Scan for the cell matching the given text and deliver its [X, Y] coordinate at center. 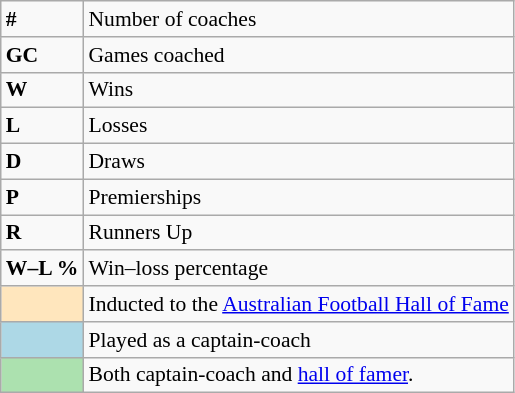
W [42, 90]
Premierships [298, 197]
Played as a captain-coach [298, 340]
Inducted to the Australian Football Hall of Fame [298, 304]
R [42, 233]
Runners Up [298, 233]
Losses [298, 126]
Games coached [298, 55]
D [42, 162]
# [42, 19]
Wins [298, 90]
Draws [298, 162]
GC [42, 55]
L [42, 126]
P [42, 197]
Number of coaches [298, 19]
W–L % [42, 269]
Both captain-coach and hall of famer. [298, 375]
Win–loss percentage [298, 269]
